Locate the cell with the specified text and output its (X, Y) center coordinate. 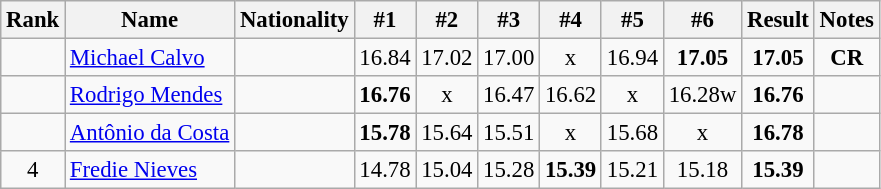
CR (846, 58)
17.02 (447, 58)
Name (150, 20)
15.18 (702, 170)
#4 (571, 20)
Antônio da Costa (150, 133)
15.78 (385, 133)
Result (778, 20)
16.47 (509, 95)
15.51 (509, 133)
Nationality (294, 20)
14.78 (385, 170)
16.28w (702, 95)
Rodrigo Mendes (150, 95)
#6 (702, 20)
17.00 (509, 58)
#1 (385, 20)
4 (33, 170)
15.68 (632, 133)
Rank (33, 20)
Notes (846, 20)
15.28 (509, 170)
16.84 (385, 58)
15.21 (632, 170)
15.04 (447, 170)
16.62 (571, 95)
15.64 (447, 133)
#3 (509, 20)
Fredie Nieves (150, 170)
Michael Calvo (150, 58)
#5 (632, 20)
#2 (447, 20)
16.78 (778, 133)
16.94 (632, 58)
